For the text-containing cell, return its midpoint in (X, Y) coordinate format. 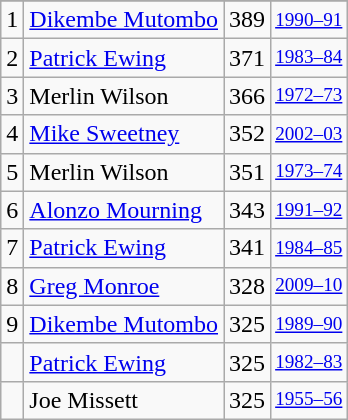
366 (248, 96)
1989–90 (309, 324)
1990–91 (309, 20)
6 (12, 210)
1955–56 (309, 400)
1984–85 (309, 248)
371 (248, 58)
1982–83 (309, 362)
Alonzo Mourning (124, 210)
389 (248, 20)
9 (12, 324)
2009–10 (309, 286)
1 (12, 20)
4 (12, 134)
351 (248, 172)
2002–03 (309, 134)
2 (12, 58)
1973–74 (309, 172)
3 (12, 96)
5 (12, 172)
Mike Sweetney (124, 134)
341 (248, 248)
8 (12, 286)
1972–73 (309, 96)
7 (12, 248)
352 (248, 134)
Joe Missett (124, 400)
1991–92 (309, 210)
343 (248, 210)
1983–84 (309, 58)
Greg Monroe (124, 286)
328 (248, 286)
